Provide the (X, Y) coordinate of the cell's center where the given text is located.  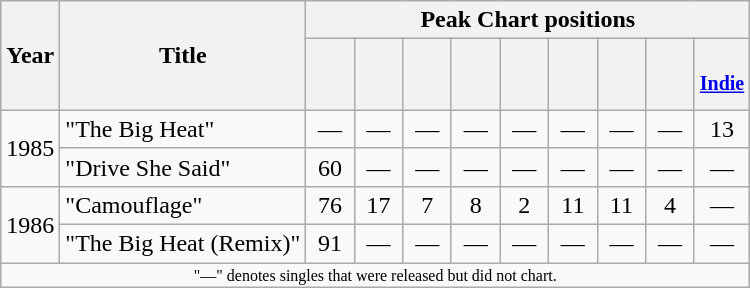
"—" denotes singles that were released but did not chart. (376, 275)
7 (428, 205)
1985 (30, 148)
"Camouflage" (183, 205)
76 (330, 205)
1986 (30, 224)
8 (476, 205)
60 (330, 167)
4 (670, 205)
"Drive She Said" (183, 167)
Title (183, 56)
Year (30, 56)
17 (378, 205)
91 (330, 244)
Indie (722, 75)
Peak Chart positions (528, 20)
2 (524, 205)
13 (722, 129)
"The Big Heat (Remix)" (183, 244)
"The Big Heat" (183, 129)
